For the text-containing cell, return its midpoint in [X, Y] coordinate format. 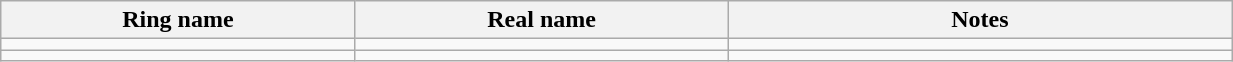
Notes [980, 20]
Ring name [178, 20]
Real name [542, 20]
